Return (x, y) of the center of cell containing provided text 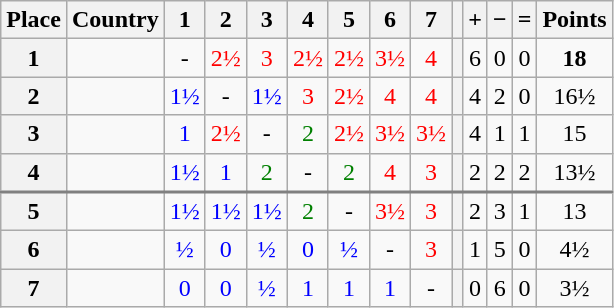
4½ (574, 250)
Points (574, 20)
13 (574, 212)
Place (34, 20)
Country (115, 20)
+ (476, 20)
18 (574, 58)
16½ (574, 96)
13½ (574, 172)
= (524, 20)
− (500, 20)
15 (574, 134)
